Output the (x, y) coordinate of the center of the cell containing the given text.  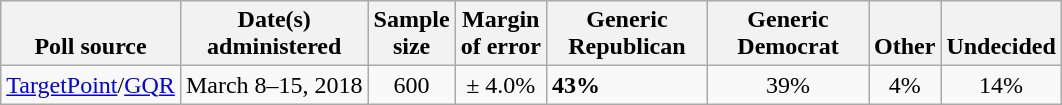
GenericRepublican (626, 34)
March 8–15, 2018 (274, 85)
Poll source (91, 34)
600 (412, 85)
Undecided (1001, 34)
± 4.0% (500, 85)
GenericDemocrat (788, 34)
TargetPoint/GQR (91, 85)
43% (626, 85)
Other (905, 34)
39% (788, 85)
Marginof error (500, 34)
4% (905, 85)
Samplesize (412, 34)
Date(s)administered (274, 34)
14% (1001, 85)
